Locate the cell with the specified text and output its (X, Y) center coordinate. 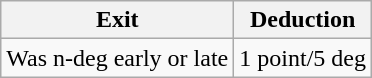
Was n-deg early or late (118, 58)
1 point/5 deg (303, 58)
Exit (118, 20)
Deduction (303, 20)
